Provide the (X, Y) coordinate of the cell's center where the given text is located.  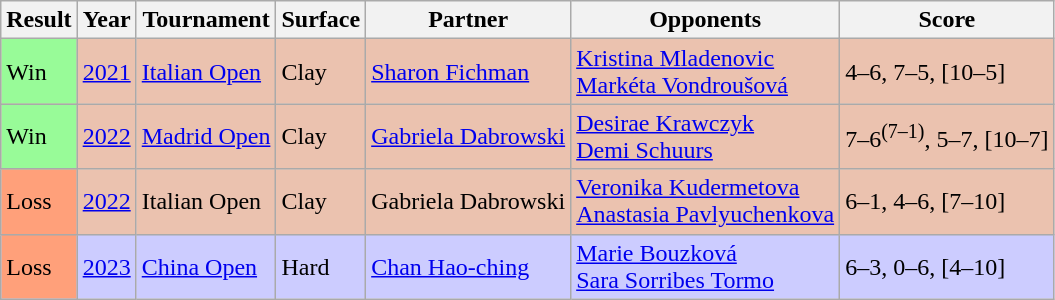
Veronika Kudermetova Anastasia Pavlyuchenkova (706, 202)
Madrid Open (206, 136)
Sharon Fichman (468, 72)
Score (947, 20)
4–6, 7–5, [10–5] (947, 72)
Surface (321, 20)
Partner (468, 20)
Tournament (206, 20)
Result (39, 20)
6–1, 4–6, [7–10] (947, 202)
2021 (106, 72)
Hard (321, 266)
Chan Hao-ching (468, 266)
Marie Bouzková Sara Sorribes Tormo (706, 266)
China Open (206, 266)
Year (106, 20)
2023 (106, 266)
6–3, 0–6, [4–10] (947, 266)
Desirae Krawczyk Demi Schuurs (706, 136)
Kristina Mladenovic Markéta Vondroušová (706, 72)
7–6(7–1), 5–7, [10–7] (947, 136)
Opponents (706, 20)
